From the cell containing the given text, extract its center point as [x, y] coordinate. 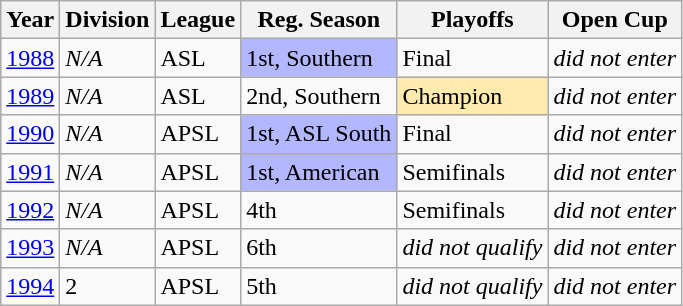
1988 [30, 58]
6th [319, 248]
Playoffs [472, 20]
Champion [472, 96]
1989 [30, 96]
1990 [30, 134]
1994 [30, 286]
2 [108, 286]
5th [319, 286]
2nd, Southern [319, 96]
1992 [30, 210]
Open Cup [615, 20]
League [198, 20]
Year [30, 20]
1st, American [319, 172]
Reg. Season [319, 20]
Division [108, 20]
1st, ASL South [319, 134]
4th [319, 210]
1993 [30, 248]
1991 [30, 172]
1st, Southern [319, 58]
